Output the (X, Y) coordinate of the center of the cell containing the given text.  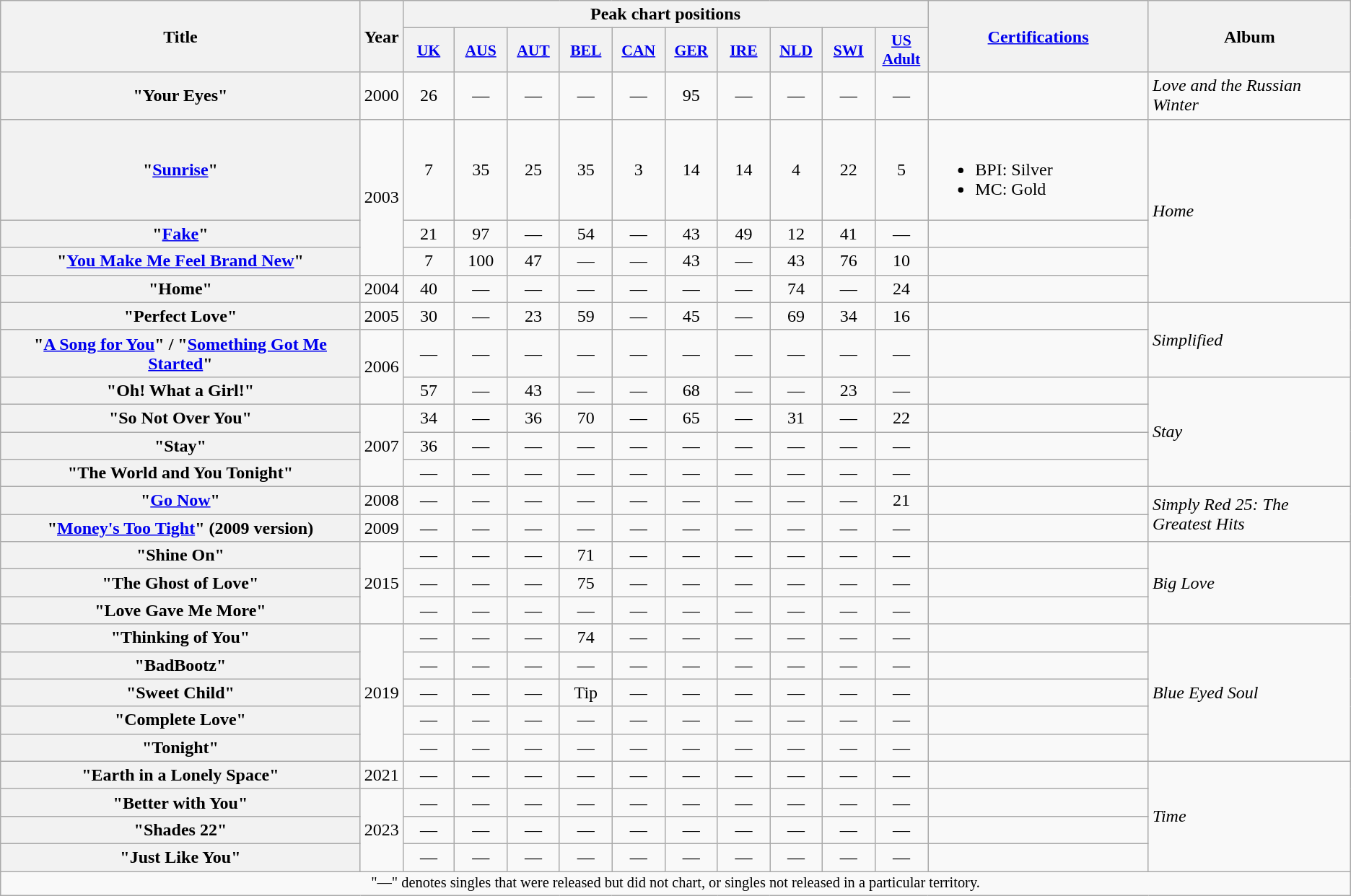
"Go Now" (180, 501)
76 (849, 261)
"Oh! What a Girl!" (180, 390)
Stay (1249, 431)
BPI: SilverMC: Gold (1039, 170)
68 (691, 390)
59 (586, 316)
"Your Eyes" (180, 95)
"Just Like You" (180, 857)
10 (901, 261)
"Tonight" (180, 747)
65 (691, 418)
Peak chart positions (665, 14)
USAdult (901, 50)
24 (901, 289)
100 (481, 261)
"Fake" (180, 234)
57 (429, 390)
2019 (381, 693)
"A Song for You" / "Something Got Me Started" (180, 353)
Love and the Russian Winter (1249, 95)
"Thinking of You" (180, 638)
45 (691, 316)
UK (429, 50)
Title (180, 36)
"The Ghost of Love" (180, 583)
Simplified (1249, 339)
Simply Red 25: The Greatest Hits (1249, 514)
SWI (849, 50)
"Complete Love" (180, 720)
2008 (381, 501)
2021 (381, 775)
"Better with You" (180, 802)
"—" denotes singles that were released but did not chart, or singles not released in a particular territory. (675, 884)
2023 (381, 830)
25 (533, 170)
97 (481, 234)
Certifications (1039, 36)
2005 (381, 316)
Time (1249, 816)
5 (901, 170)
"Sunrise" (180, 170)
16 (901, 316)
"Shine On" (180, 555)
"So Not Over You" (180, 418)
Year (381, 36)
31 (797, 418)
71 (586, 555)
"Love Gave Me More" (180, 610)
IRE (743, 50)
"Stay" (180, 445)
3 (638, 170)
2006 (381, 366)
30 (429, 316)
2007 (381, 445)
"Perfect Love" (180, 316)
CAN (638, 50)
Album (1249, 36)
4 (797, 170)
54 (586, 234)
75 (586, 583)
49 (743, 234)
47 (533, 261)
AUS (481, 50)
BEL (586, 50)
Big Love (1249, 583)
"Earth in a Lonely Space" (180, 775)
2009 (381, 528)
"The World and You Tonight" (180, 473)
Home (1249, 211)
2004 (381, 289)
Blue Eyed Soul (1249, 693)
"Shades 22" (180, 830)
"Home" (180, 289)
2003 (381, 197)
95 (691, 95)
26 (429, 95)
NLD (797, 50)
70 (586, 418)
40 (429, 289)
AUT (533, 50)
"BadBootz" (180, 665)
GER (691, 50)
"Money's Too Tight" (2009 version) (180, 528)
2000 (381, 95)
Tip (586, 693)
"You Make Me Feel Brand New" (180, 261)
69 (797, 316)
"Sweet Child" (180, 693)
41 (849, 234)
12 (797, 234)
2015 (381, 583)
